Return the (X, Y) coordinate for the center point of the cell that contains the specified text.  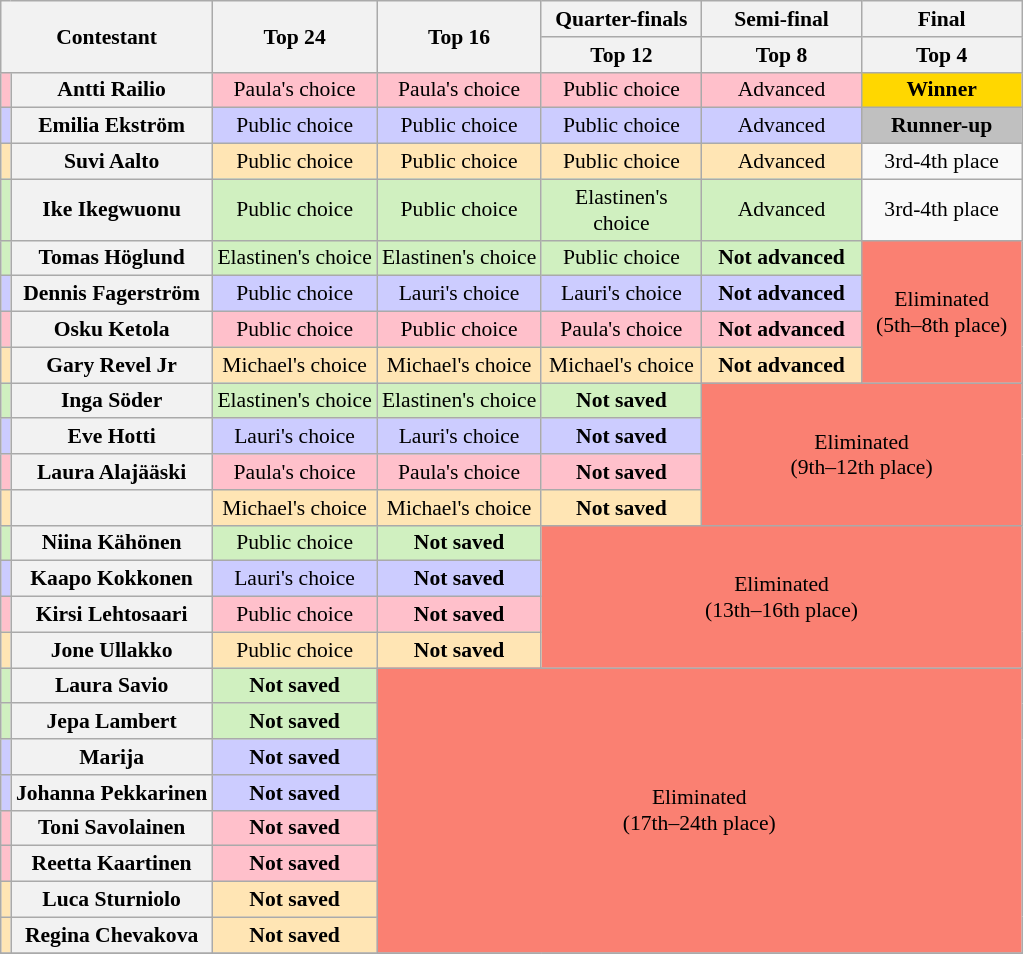
Jone Ullakko (112, 650)
Osku Ketola (112, 330)
Laura Savio (112, 686)
Reetta Kaartinen (112, 864)
Gary Revel Jr (112, 365)
Winner (942, 90)
Top 24 (294, 36)
Marija (112, 757)
Suvi Aalto (112, 162)
Jepa Lambert (112, 722)
Johanna Pekkarinen (112, 793)
Antti Railio (112, 90)
Final (942, 19)
Top 16 (459, 36)
Laura Alajääski (112, 472)
Eliminated(13th–16th place) (781, 596)
Emilia Ekström (112, 126)
Runner-up (942, 126)
Tomas Höglund (112, 258)
Semi-final (781, 19)
Ike Ikegwuonu (112, 210)
Top 8 (781, 55)
Eliminated(9th–12th place) (861, 454)
Top 4 (942, 55)
Regina Chevakova (112, 935)
Quarter-finals (621, 19)
Contestant (107, 36)
Eve Hotti (112, 437)
Eliminated(5th–8th place) (942, 311)
Top 12 (621, 55)
Eliminated(17th–24th place) (700, 810)
Luca Sturniolo (112, 900)
Kaapo Kokkonen (112, 579)
Kirsi Lehtosaari (112, 615)
Niina Kähönen (112, 543)
Inga Söder (112, 401)
Dennis Fagerström (112, 294)
Toni Savolainen (112, 828)
